Scan for the cell matching the given text and deliver its [x, y] coordinate at center. 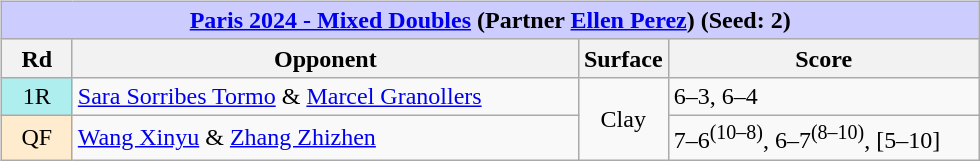
Wang Xinyu & Zhang Zhizhen [325, 138]
Rd [36, 58]
Clay [623, 118]
Paris 2024 - Mixed Doubles (Partner Ellen Perez) (Seed: 2) [490, 20]
1R [36, 96]
Score [824, 58]
Opponent [325, 58]
Surface [623, 58]
6–3, 6–4 [824, 96]
Sara Sorribes Tormo & Marcel Granollers [325, 96]
7–6(10–8), 6–7(8–10), [5–10] [824, 138]
QF [36, 138]
